Return the (x, y) coordinate for the center point of the cell that contains the specified text.  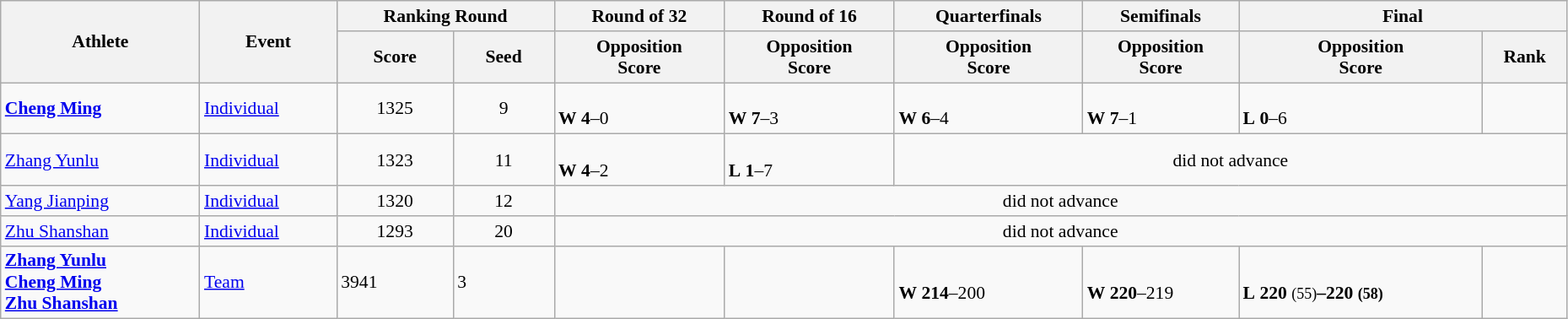
Team (268, 282)
Seed (504, 57)
L 1–7 (810, 160)
Round of 16 (810, 16)
Yang Jianping (100, 201)
Zhang Yunlu (100, 160)
W 4–2 (639, 160)
Score (395, 57)
L 0–6 (1360, 108)
W 7–3 (810, 108)
Ranking Round (445, 16)
11 (504, 160)
Athlete (100, 42)
1320 (395, 201)
Zhu Shanshan (100, 231)
W 220–219 (1161, 282)
1323 (395, 160)
1325 (395, 108)
20 (504, 231)
L 220 (55)–220 (58) (1360, 282)
Round of 32 (639, 16)
3 (504, 282)
W 4–0 (639, 108)
Zhang YunluCheng MingZhu Shanshan (100, 282)
Cheng Ming (100, 108)
Rank (1525, 57)
3941 (395, 282)
Event (268, 42)
12 (504, 201)
1293 (395, 231)
W 6–4 (989, 108)
W 7–1 (1161, 108)
Final (1402, 16)
Quarterfinals (989, 16)
9 (504, 108)
W 214–200 (989, 282)
Semifinals (1161, 16)
